For the text-containing cell, return its midpoint in [X, Y] coordinate format. 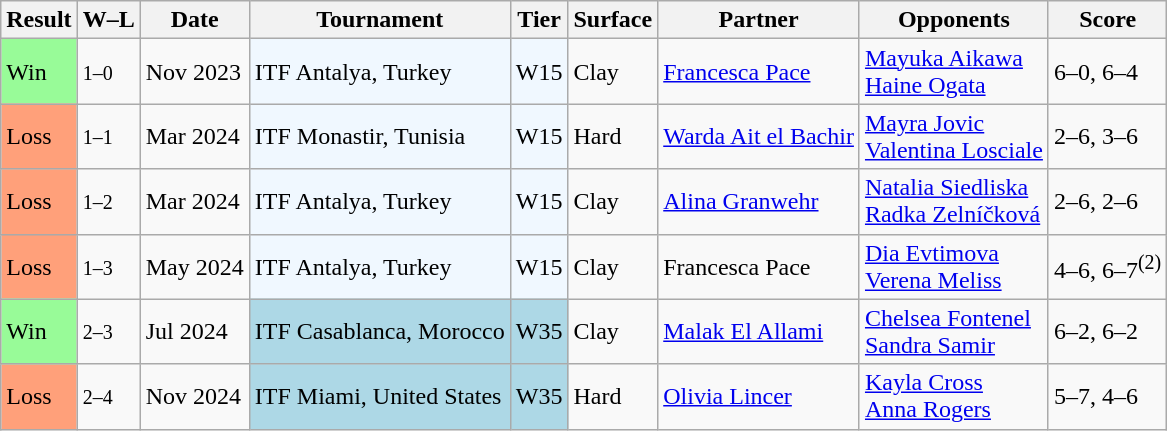
6–0, 6–4 [1107, 72]
Warda Ait el Bachir [759, 136]
5–7, 4–6 [1107, 396]
May 2024 [194, 266]
Kayla Cross Anna Rogers [954, 396]
Mayra Jovic Valentina Losciale [954, 136]
Result [39, 20]
Tier [539, 20]
ITF Casablanca, Morocco [380, 332]
2–6, 2–6 [1107, 202]
4–6, 6–7(2) [1107, 266]
Chelsea Fontenel Sandra Samir [954, 332]
W–L [108, 20]
6–2, 6–2 [1107, 332]
Alina Granwehr [759, 202]
Jul 2024 [194, 332]
2–4 [108, 396]
Score [1107, 20]
1–2 [108, 202]
1–3 [108, 266]
Tournament [380, 20]
2–6, 3–6 [1107, 136]
2–3 [108, 332]
Natalia Siedliska Radka Zelníčková [954, 202]
Olivia Lincer [759, 396]
Nov 2024 [194, 396]
Mayuka Aikawa Haine Ogata [954, 72]
Surface [613, 20]
1–1 [108, 136]
ITF Monastir, Tunisia [380, 136]
Date [194, 20]
Malak El Allami [759, 332]
Partner [759, 20]
1–0 [108, 72]
Opponents [954, 20]
Dia Evtimova Verena Meliss [954, 266]
Nov 2023 [194, 72]
ITF Miami, United States [380, 396]
